Output the [X, Y] coordinate of the center of the cell containing the given text.  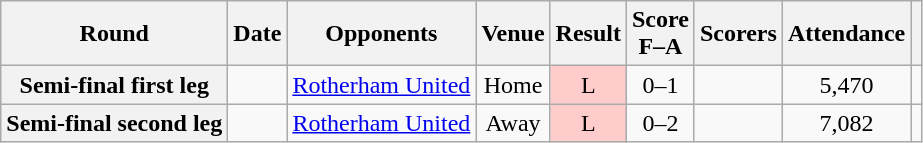
Semi-final first leg [114, 85]
Attendance [846, 34]
7,082 [846, 123]
Semi-final second leg [114, 123]
5,470 [846, 85]
Venue [513, 34]
Opponents [382, 34]
Round [114, 34]
ScoreF–A [660, 34]
Scorers [738, 34]
0–2 [660, 123]
Home [513, 85]
Away [513, 123]
0–1 [660, 85]
Result [588, 34]
Date [258, 34]
